From the cell containing the given text, extract its center point as [X, Y] coordinate. 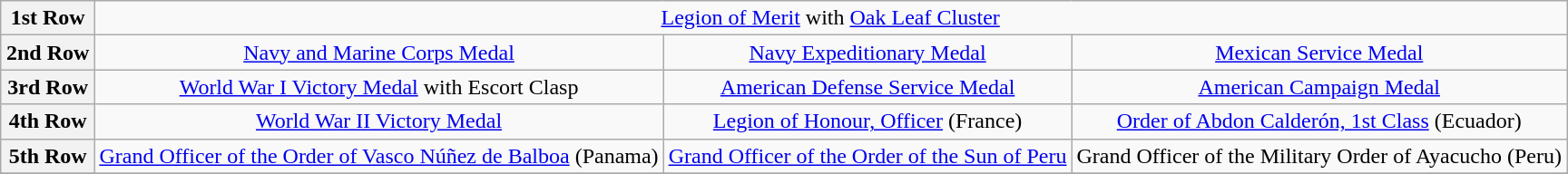
Legion of Merit with Oak Leaf Cluster [831, 18]
American Campaign Medal [1319, 87]
5th Row [47, 156]
World War I Victory Medal with Escort Clasp [379, 87]
1st Row [47, 18]
Grand Officer of the Order of the Sun of Peru [867, 156]
American Defense Service Medal [867, 87]
Order of Abdon Calderón, 1st Class (Ecuador) [1319, 121]
Grand Officer of the Order of Vasco Núñez de Balboa (Panama) [379, 156]
Mexican Service Medal [1319, 53]
2nd Row [47, 53]
Legion of Honour, Officer (France) [867, 121]
4th Row [47, 121]
World War II Victory Medal [379, 121]
Navy and Marine Corps Medal [379, 53]
Navy Expeditionary Medal [867, 53]
Grand Officer of the Military Order of Ayacucho (Peru) [1319, 156]
3rd Row [47, 87]
